Pinpoint the cell where the given text exists, returning its [x, y] midpoint coordinate. 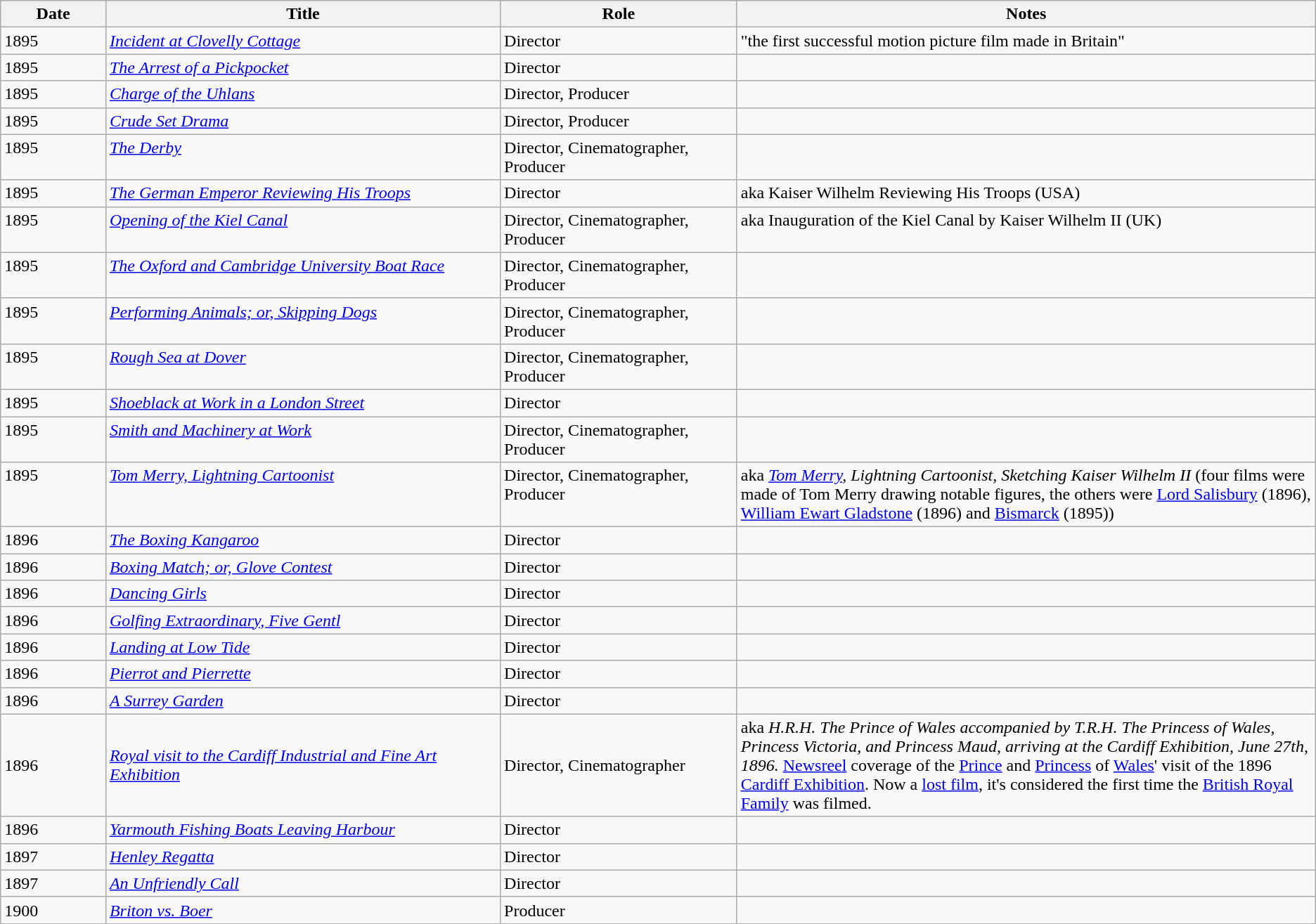
An Unfriendly Call [302, 883]
Crude Set Drama [302, 121]
The Oxford and Cambridge University Boat Race [302, 275]
Smith and Machinery at Work [302, 438]
The Derby [302, 157]
The German Emperor Reviewing His Troops [302, 193]
aka Kaiser Wilhelm Reviewing His Troops (USA) [1026, 193]
Role [619, 14]
Rough Sea at Dover [302, 367]
Boxing Match; or, Glove Contest [302, 567]
Dancing Girls [302, 594]
Charge of the Uhlans [302, 94]
A Surrey Garden [302, 701]
The Boxing Kangaroo [302, 540]
Date [53, 14]
Henley Regatta [302, 857]
The Arrest of a Pickpocket [302, 67]
Landing at Low Tide [302, 647]
Briton vs. Boer [302, 910]
"the first successful motion picture film made in Britain" [1026, 41]
aka Inauguration of the Kiel Canal by Kaiser Wilhelm II (UK) [1026, 229]
Performing Animals; or, Skipping Dogs [302, 320]
Producer [619, 910]
Tom Merry, Lightning Cartoonist [302, 495]
1900 [53, 910]
Notes [1026, 14]
Opening of the Kiel Canal [302, 229]
Golfing Extraordinary, Five Gentl [302, 620]
Incident at Clovelly Cottage [302, 41]
Pierrot and Pierrette [302, 674]
Yarmouth Fishing Boats Leaving Harbour [302, 830]
Title [302, 14]
Shoeblack at Work in a London Street [302, 403]
Director, Cinematographer [619, 765]
Royal visit to the Cardiff Industrial and Fine Art Exhibition [302, 765]
